From the cell containing the given text, extract its center point as [X, Y] coordinate. 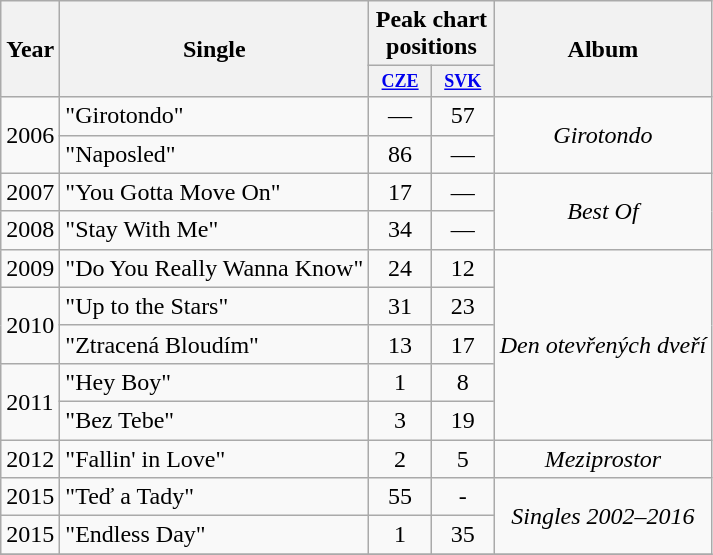
Girotondo [603, 135]
23 [462, 306]
2 [400, 459]
CZE [400, 82]
"Endless Day" [214, 535]
8 [462, 382]
Best Of [603, 211]
Den otevřených dveří [603, 344]
2007 [30, 192]
"Girotondo" [214, 116]
SVK [462, 82]
13 [400, 344]
2008 [30, 230]
12 [462, 268]
"Ztracená Bloudím" [214, 344]
19 [462, 420]
2006 [30, 135]
Meziprostor [603, 459]
"Up to the Stars" [214, 306]
Album [603, 49]
"Teď a Tady" [214, 497]
"You Gotta Move On" [214, 192]
3 [400, 420]
Single [214, 49]
2009 [30, 268]
"Hey Boy" [214, 382]
"Bez Tebe" [214, 420]
Singles 2002–2016 [603, 516]
55 [400, 497]
2010 [30, 325]
2012 [30, 459]
- [462, 497]
5 [462, 459]
"Fallin' in Love" [214, 459]
Peak chart positions [432, 34]
"Naposled" [214, 154]
31 [400, 306]
35 [462, 535]
57 [462, 116]
2011 [30, 401]
24 [400, 268]
Year [30, 49]
34 [400, 230]
"Stay With Me" [214, 230]
86 [400, 154]
"Do You Really Wanna Know" [214, 268]
